Scan for the cell matching the given text and deliver its (x, y) coordinate at center. 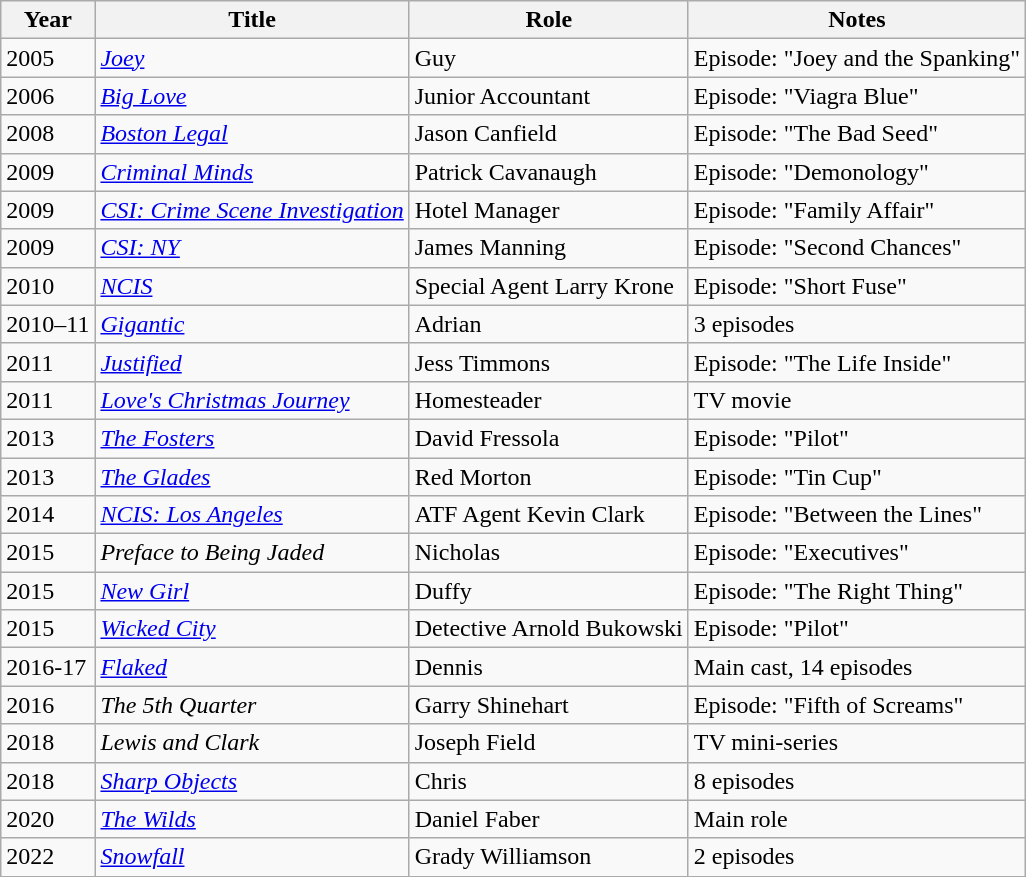
The Glades (252, 477)
Episode: "Executives" (856, 553)
Love's Christmas Journey (252, 400)
Wicked City (252, 629)
Notes (856, 20)
2010 (48, 286)
TV mini-series (856, 743)
Title (252, 20)
Role (548, 20)
Preface to Being Jaded (252, 553)
NCIS (252, 286)
Garry Shinehart (548, 705)
Joey (252, 58)
Daniel Faber (548, 819)
2005 (48, 58)
James Manning (548, 248)
Hotel Manager (548, 210)
ATF Agent Kevin Clark (548, 515)
Episode: "Between the Lines" (856, 515)
Detective Arnold Bukowski (548, 629)
2010–11 (48, 324)
Episode: "Demonology" (856, 172)
3 episodes (856, 324)
Episode: "Second Chances" (856, 248)
Episode: "The Right Thing" (856, 591)
The Wilds (252, 819)
Snowfall (252, 857)
Episode: "Viagra Blue" (856, 96)
Main cast, 14 episodes (856, 667)
CSI: Crime Scene Investigation (252, 210)
Special Agent Larry Krone (548, 286)
New Girl (252, 591)
Criminal Minds (252, 172)
2020 (48, 819)
Patrick Cavanaugh (548, 172)
2016 (48, 705)
Year (48, 20)
David Fressola (548, 438)
Episode: "The Life Inside" (856, 362)
2022 (48, 857)
2016-17 (48, 667)
Adrian (548, 324)
Sharp Objects (252, 781)
8 episodes (856, 781)
2008 (48, 134)
Junior Accountant (548, 96)
The Fosters (252, 438)
Guy (548, 58)
2 episodes (856, 857)
TV movie (856, 400)
NCIS: Los Angeles (252, 515)
Lewis and Clark (252, 743)
Episode: "Tin Cup" (856, 477)
Episode: "Short Fuse" (856, 286)
Episode: "Fifth of Screams" (856, 705)
The 5th Quarter (252, 705)
Grady Williamson (548, 857)
Jess Timmons (548, 362)
2014 (48, 515)
Homesteader (548, 400)
Episode: "Joey and the Spanking" (856, 58)
Red Morton (548, 477)
Episode: "Family Affair" (856, 210)
Boston Legal (252, 134)
Nicholas (548, 553)
Duffy (548, 591)
Jason Canfield (548, 134)
2006 (48, 96)
Flaked (252, 667)
Justified (252, 362)
CSI: NY (252, 248)
Joseph Field (548, 743)
Chris (548, 781)
Gigantic (252, 324)
Dennis (548, 667)
Episode: "The Bad Seed" (856, 134)
Main role (856, 819)
Big Love (252, 96)
